Output the [x, y] coordinate of the center of the cell containing the given text.  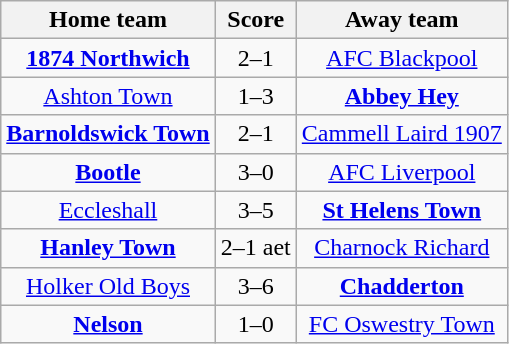
Cammell Laird 1907 [402, 134]
Home team [108, 20]
3–5 [256, 210]
Charnock Richard [402, 248]
Eccleshall [108, 210]
Away team [402, 20]
FC Oswestry Town [402, 324]
Bootle [108, 172]
Barnoldswick Town [108, 134]
Abbey Hey [402, 96]
St Helens Town [402, 210]
AFC Blackpool [402, 58]
Ashton Town [108, 96]
2–1 aet [256, 248]
1–3 [256, 96]
3–6 [256, 286]
Nelson [108, 324]
3–0 [256, 172]
Holker Old Boys [108, 286]
Hanley Town [108, 248]
Score [256, 20]
Chadderton [402, 286]
1874 Northwich [108, 58]
AFC Liverpool [402, 172]
1–0 [256, 324]
